Output the (x, y) coordinate of the center of the cell containing the given text.  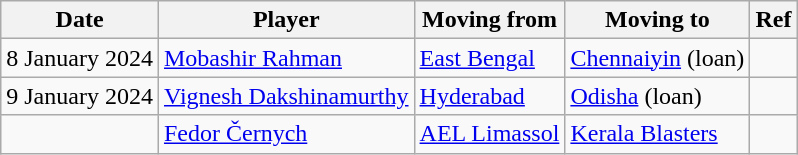
Moving from (490, 20)
Moving to (658, 20)
Fedor Černych (286, 134)
Hyderabad (490, 96)
AEL Limassol (490, 134)
8 January 2024 (80, 58)
Player (286, 20)
9 January 2024 (80, 96)
East Bengal (490, 58)
Ref (774, 20)
Odisha (loan) (658, 96)
Mobashir Rahman (286, 58)
Kerala Blasters (658, 134)
Vignesh Dakshinamurthy (286, 96)
Date (80, 20)
Chennaiyin (loan) (658, 58)
